Determine the (x, y) coordinate at the center of the cell enclosing the given text.  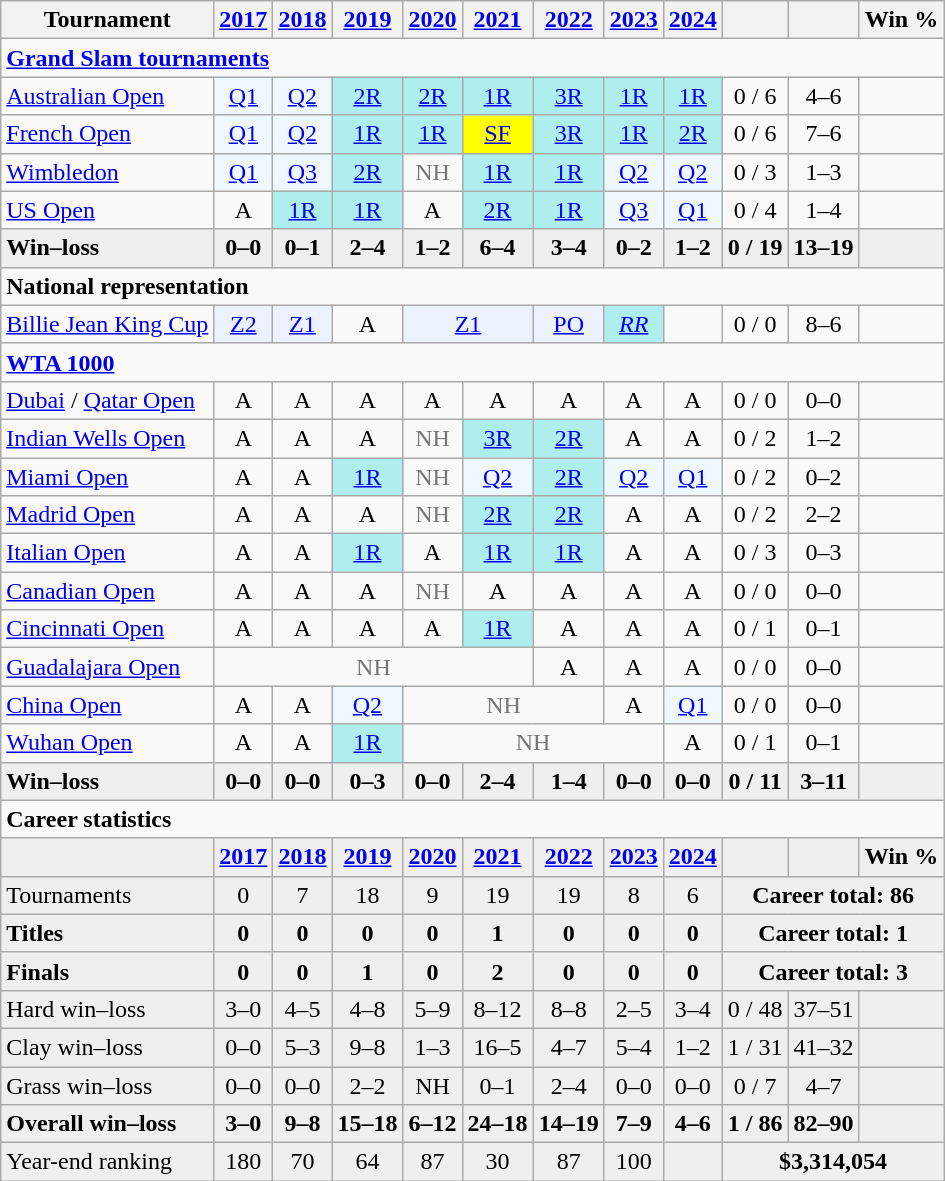
14–19 (568, 1124)
5–4 (634, 1047)
1 / 86 (755, 1124)
4–8 (368, 1009)
WTA 1000 (472, 362)
70 (302, 1162)
7 (302, 895)
National representation (472, 286)
Wuhan Open (108, 743)
0 / 19 (755, 248)
Canadian Open (108, 591)
18 (368, 895)
Z2 (244, 324)
30 (498, 1162)
82–90 (824, 1124)
China Open (108, 705)
Australian Open (108, 96)
7–9 (634, 1124)
5–9 (432, 1009)
Clay win–loss (108, 1047)
Career total: 86 (832, 895)
PO (568, 324)
Grand Slam tournaments (472, 58)
Tournaments (108, 895)
Miami Open (108, 477)
Madrid Open (108, 515)
1 / 31 (755, 1047)
Finals (108, 971)
Italian Open (108, 553)
2–5 (634, 1009)
3–11 (824, 781)
13–19 (824, 248)
180 (244, 1162)
6 (692, 895)
64 (368, 1162)
$3,314,054 (832, 1162)
0 / 4 (755, 210)
8–6 (824, 324)
Titles (108, 933)
French Open (108, 134)
Guadalajara Open (108, 667)
Career statistics (472, 819)
Grass win–loss (108, 1085)
4–5 (302, 1009)
0 / 7 (755, 1085)
8 (634, 895)
6–12 (432, 1124)
US Open (108, 210)
Career total: 1 (832, 933)
Wimbledon (108, 172)
9 (432, 895)
16–5 (498, 1047)
6–4 (498, 248)
100 (634, 1162)
Overall win–loss (108, 1124)
15–18 (368, 1124)
SF (498, 134)
8–8 (568, 1009)
Dubai / Qatar Open (108, 400)
0 / 11 (755, 781)
7–6 (824, 134)
RR (634, 324)
0 / 48 (755, 1009)
Year-end ranking (108, 1162)
41–32 (824, 1047)
24–18 (498, 1124)
8–12 (498, 1009)
Career total: 3 (832, 971)
Tournament (108, 20)
Cincinnati Open (108, 629)
5–3 (302, 1047)
Billie Jean King Cup (108, 324)
2 (498, 971)
37–51 (824, 1009)
Indian Wells Open (108, 438)
Hard win–loss (108, 1009)
